Capture the cell that displays the provided text and extract its [x, y] central coordinate. 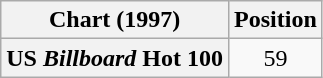
Chart (1997) [115, 20]
Position [276, 20]
US Billboard Hot 100 [115, 58]
59 [276, 58]
